Extract the [x, y] coordinate from the center of the cell holding the provided text.  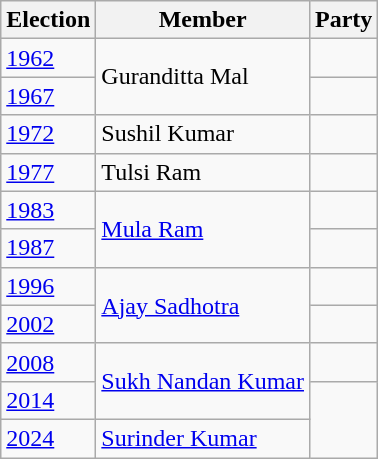
Mula Ram [203, 229]
1962 [48, 58]
2002 [48, 324]
Tulsi Ram [203, 172]
1987 [48, 248]
2008 [48, 362]
Ajay Sadhotra [203, 305]
1972 [48, 134]
1977 [48, 172]
1983 [48, 210]
1967 [48, 96]
Sukh Nandan Kumar [203, 381]
Sushil Kumar [203, 134]
2014 [48, 400]
Guranditta Mal [203, 77]
Member [203, 20]
Party [344, 20]
1996 [48, 286]
2024 [48, 438]
Election [48, 20]
Surinder Kumar [203, 438]
